Extract the [x, y] coordinate from the center of the cell holding the provided text.  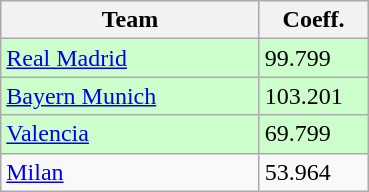
Coeff. [314, 20]
Team [130, 20]
Bayern Munich [130, 96]
Milan [130, 172]
Real Madrid [130, 58]
99.799 [314, 58]
Valencia [130, 134]
69.799 [314, 134]
53.964 [314, 172]
103.201 [314, 96]
